Locate the cell with the specified text and output its (X, Y) center coordinate. 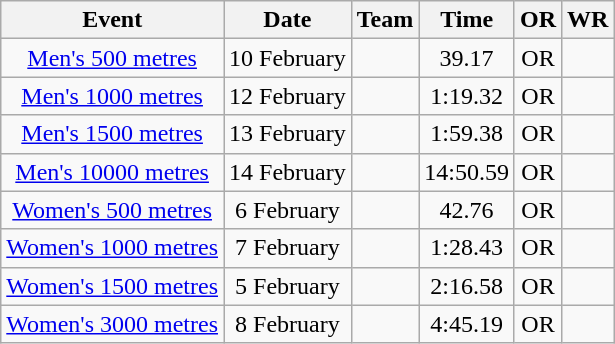
Men's 10000 metres (112, 172)
Men's 500 metres (112, 58)
10 February (288, 58)
4:45.19 (467, 324)
6 February (288, 210)
Women's 500 metres (112, 210)
Women's 1500 metres (112, 286)
Team (385, 20)
Women's 1000 metres (112, 248)
13 February (288, 134)
5 February (288, 286)
2:16.58 (467, 286)
1:28.43 (467, 248)
Men's 1500 metres (112, 134)
42.76 (467, 210)
8 February (288, 324)
Women's 3000 metres (112, 324)
WR (588, 20)
39.17 (467, 58)
1:19.32 (467, 96)
Time (467, 20)
1:59.38 (467, 134)
7 February (288, 248)
14 February (288, 172)
12 February (288, 96)
Event (112, 20)
Date (288, 20)
Men's 1000 metres (112, 96)
14:50.59 (467, 172)
